Find where the given text appears and provide that cell's center as (X, Y) coordinate. 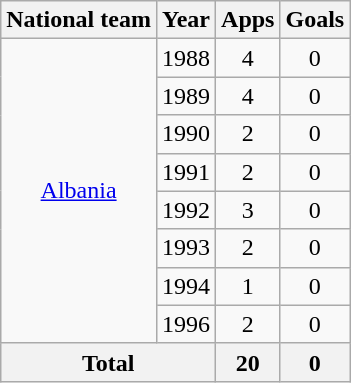
1992 (186, 210)
1989 (186, 96)
Apps (248, 20)
1990 (186, 134)
1988 (186, 58)
Albania (79, 191)
1994 (186, 286)
20 (248, 362)
3 (248, 210)
1991 (186, 172)
1 (248, 286)
Year (186, 20)
National team (79, 20)
1996 (186, 324)
Total (108, 362)
1993 (186, 248)
Goals (315, 20)
